Return [X, Y] of the center of cell containing provided text 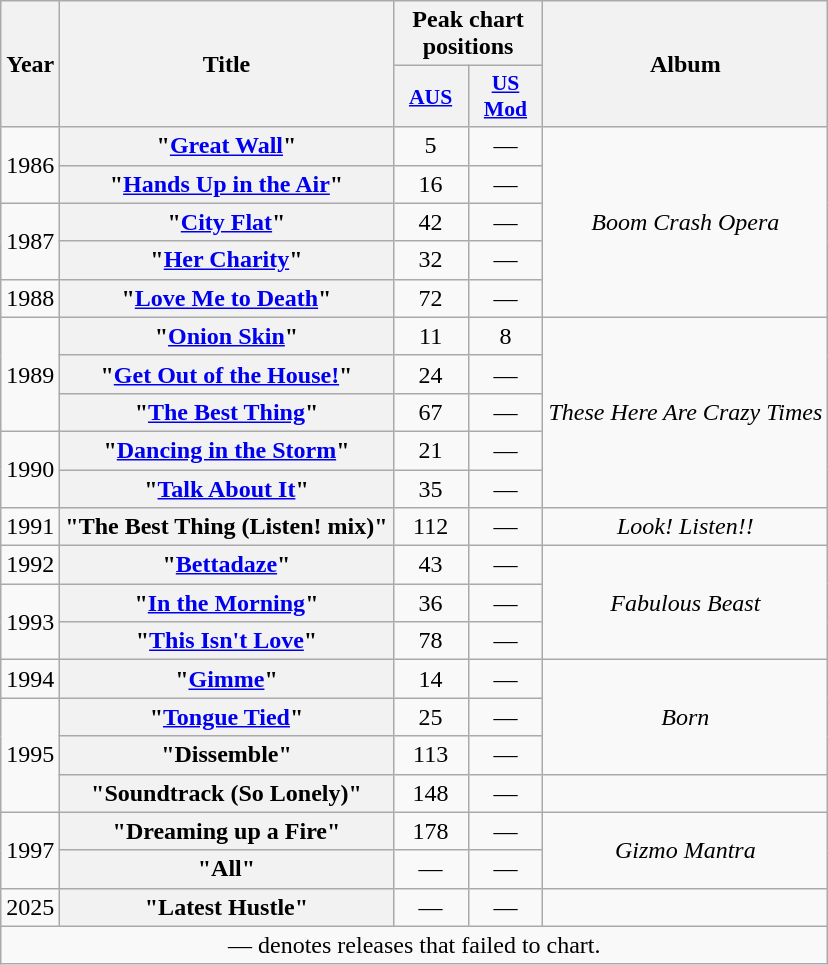
Born [686, 717]
Boom Crash Opera [686, 222]
AUS [430, 96]
1987 [30, 241]
"All" [226, 869]
1991 [30, 527]
1990 [30, 469]
178 [430, 831]
Gizmo Mantra [686, 850]
1993 [30, 622]
"Hands Up in the Air" [226, 184]
"In the Morning" [226, 603]
24 [430, 374]
5 [430, 146]
US Mod [506, 96]
"City Flat" [226, 222]
14 [430, 679]
"Get Out of the House!" [226, 374]
72 [430, 298]
1989 [30, 374]
"Tongue Tied" [226, 717]
Album [686, 64]
"Great Wall" [226, 146]
1988 [30, 298]
Year [30, 64]
"The Best Thing (Listen! mix)" [226, 527]
1992 [30, 565]
Look! Listen!! [686, 527]
42 [430, 222]
32 [430, 260]
"Talk About It" [226, 489]
"Latest Hustle" [226, 907]
"Dreaming up a Fire" [226, 831]
1995 [30, 755]
112 [430, 527]
148 [430, 793]
78 [430, 641]
Peak chart positions [468, 34]
"Gimme" [226, 679]
"Bettadaze" [226, 565]
"Onion Skin" [226, 336]
43 [430, 565]
— denotes releases that failed to chart. [414, 945]
Fabulous Beast [686, 603]
16 [430, 184]
113 [430, 755]
"Her Charity" [226, 260]
25 [430, 717]
21 [430, 450]
"Dissemble" [226, 755]
36 [430, 603]
1997 [30, 850]
Title [226, 64]
35 [430, 489]
These Here Are Crazy Times [686, 412]
11 [430, 336]
1986 [30, 165]
8 [506, 336]
2025 [30, 907]
"The Best Thing" [226, 412]
"Soundtrack (So Lonely)" [226, 793]
"Dancing in the Storm" [226, 450]
"Love Me to Death" [226, 298]
67 [430, 412]
"This Isn't Love" [226, 641]
1994 [30, 679]
